Determine the [x, y] coordinate at the center of the cell enclosing the given text.  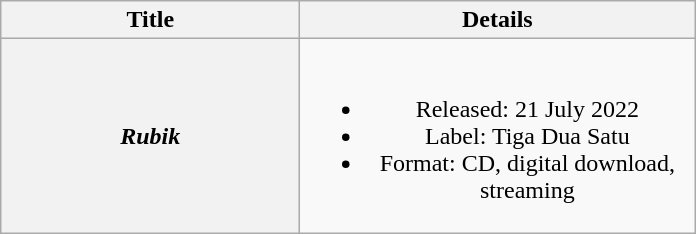
Details [498, 20]
Rubik [150, 136]
Title [150, 20]
Released: 21 July 2022Label: Tiga Dua SatuFormat: CD, digital download, streaming [498, 136]
